Output the [X, Y] coordinate of the center of the cell containing the given text.  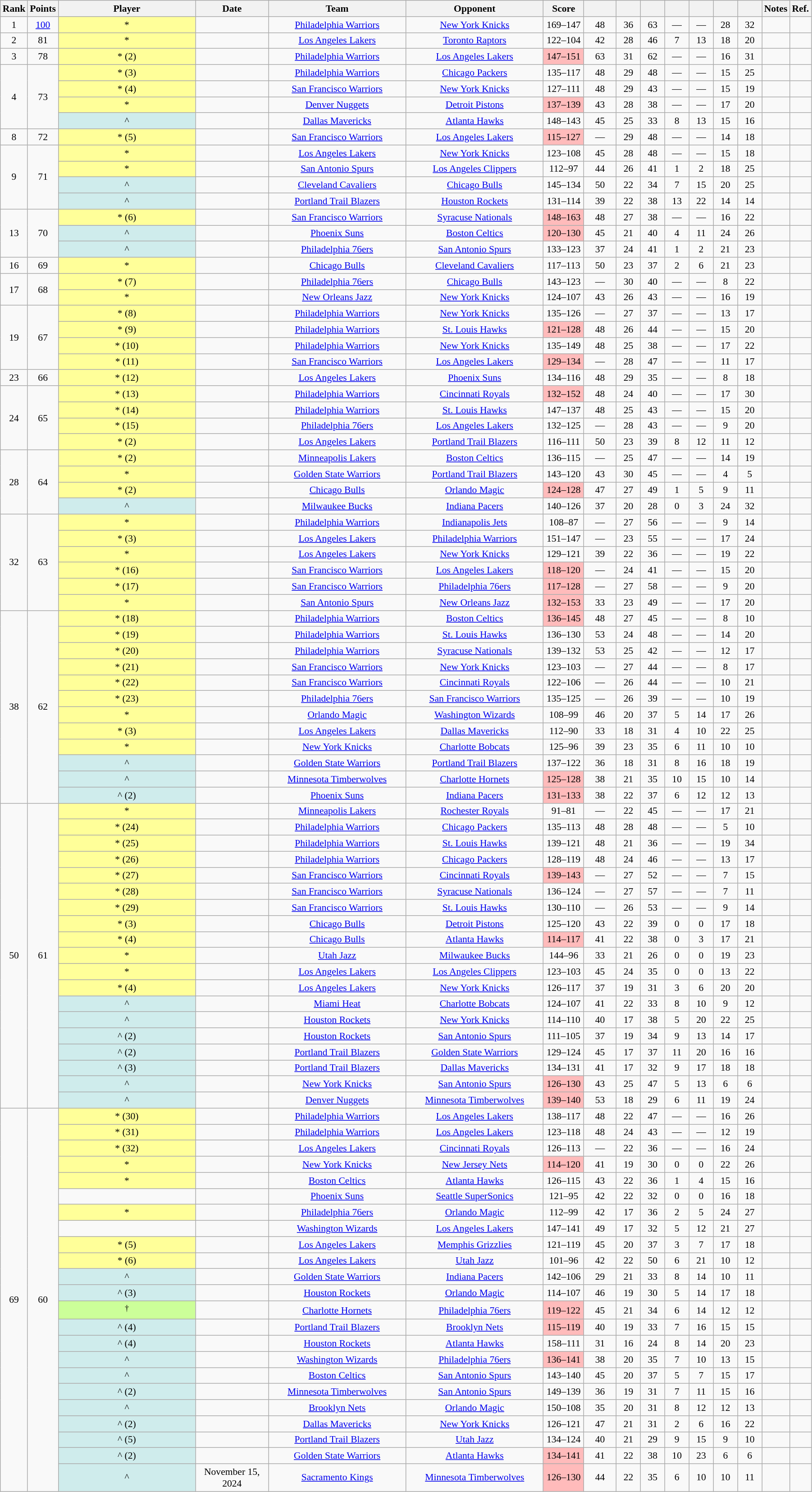
Team [337, 9]
78 [43, 57]
148–163 [564, 217]
117–113 [564, 265]
* (9) [127, 330]
150–108 [564, 1408]
60 [43, 1300]
66 [43, 378]
143–120 [564, 474]
139–143 [564, 876]
* (8) [127, 314]
Points [43, 9]
November 15, 2024 [232, 1478]
132–125 [564, 426]
137–139 [564, 105]
126–117 [564, 988]
* (7) [127, 282]
126–115 [564, 1181]
138–117 [564, 1116]
143–140 [564, 1376]
134–141 [564, 1456]
Opponent [475, 9]
142–106 [564, 1277]
* (26) [127, 859]
140–126 [564, 506]
148–143 [564, 121]
139–140 [564, 1100]
* (12) [127, 378]
135–113 [564, 827]
67 [43, 338]
131–133 [564, 795]
139–132 [564, 651]
169–147 [564, 25]
119–122 [564, 1310]
* (13) [127, 394]
* (21) [127, 667]
120–130 [564, 233]
73 [43, 97]
New Jersey Nets [475, 1164]
72 [43, 137]
* (10) [127, 346]
Memphis Grizzlies [475, 1245]
121–128 [564, 330]
135–117 [564, 73]
124–128 [564, 490]
114–110 [564, 1020]
132–152 [564, 394]
139–121 [564, 844]
126–113 [564, 1149]
123–108 [564, 153]
122–104 [564, 41]
147–151 [564, 57]
108–99 [564, 715]
116–111 [564, 442]
130–110 [564, 908]
Ref. [800, 9]
112–99 [564, 1213]
125–128 [564, 779]
135–125 [564, 699]
129–124 [564, 1052]
137–122 [564, 763]
100 [43, 25]
70 [43, 233]
131–114 [564, 201]
122–106 [564, 683]
125–120 [564, 924]
Seattle SuperSonics [475, 1196]
* (15) [127, 426]
121–119 [564, 1245]
* (14) [127, 410]
Miami Heat [337, 1004]
52 [652, 876]
* (27) [127, 876]
^ (5) [127, 1440]
* (18) [127, 619]
108–87 [564, 522]
135–126 [564, 314]
71 [43, 177]
114–117 [564, 940]
Notes [776, 9]
111–105 [564, 1036]
† [127, 1310]
101–96 [564, 1261]
65 [43, 418]
121–95 [564, 1196]
134–116 [564, 378]
56 [652, 522]
112–90 [564, 731]
55 [652, 538]
* (20) [127, 651]
147–137 [564, 410]
* (23) [127, 699]
58 [652, 587]
135–149 [564, 346]
136–141 [564, 1360]
81 [43, 41]
114–120 [564, 1164]
127–111 [564, 89]
128–119 [564, 859]
143–123 [564, 282]
* (28) [127, 892]
64 [43, 482]
147–141 [564, 1229]
* (29) [127, 908]
149–139 [564, 1392]
Score [564, 9]
Indianapolis Jets [475, 522]
126–121 [564, 1424]
115–127 [564, 137]
118–120 [564, 570]
136–145 [564, 619]
* (32) [127, 1149]
144–96 [564, 956]
* (16) [127, 570]
158–111 [564, 1344]
* (25) [127, 844]
Player [127, 9]
* (19) [127, 635]
132–153 [564, 602]
Rank [14, 9]
134–131 [564, 1068]
129–134 [564, 362]
112–97 [564, 169]
114–107 [564, 1293]
61 [43, 955]
Toronto Raptors [475, 41]
123–118 [564, 1132]
* (24) [127, 827]
68 [43, 289]
151–147 [564, 538]
91–81 [564, 811]
133–123 [564, 250]
125–96 [564, 747]
117–128 [564, 587]
115–119 [564, 1328]
145–134 [564, 185]
* (17) [127, 587]
136–130 [564, 635]
* (11) [127, 362]
Date [232, 9]
57 [652, 892]
Sacramento Kings [337, 1478]
136–115 [564, 458]
* (31) [127, 1132]
* (30) [127, 1116]
136–124 [564, 892]
129–121 [564, 554]
* (22) [127, 683]
Rochester Royals [475, 811]
134–124 [564, 1440]
